Provide the (x, y) coordinate of the cell's center where the given text is located.  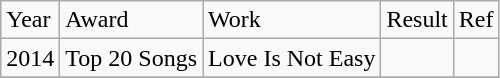
2014 (30, 58)
Year (30, 20)
Result (417, 20)
Top 20 Songs (132, 58)
Award (132, 20)
Ref (476, 20)
Work (292, 20)
Love Is Not Easy (292, 58)
